Search for the cell housing the specified text and yield its [X, Y] center coordinate. 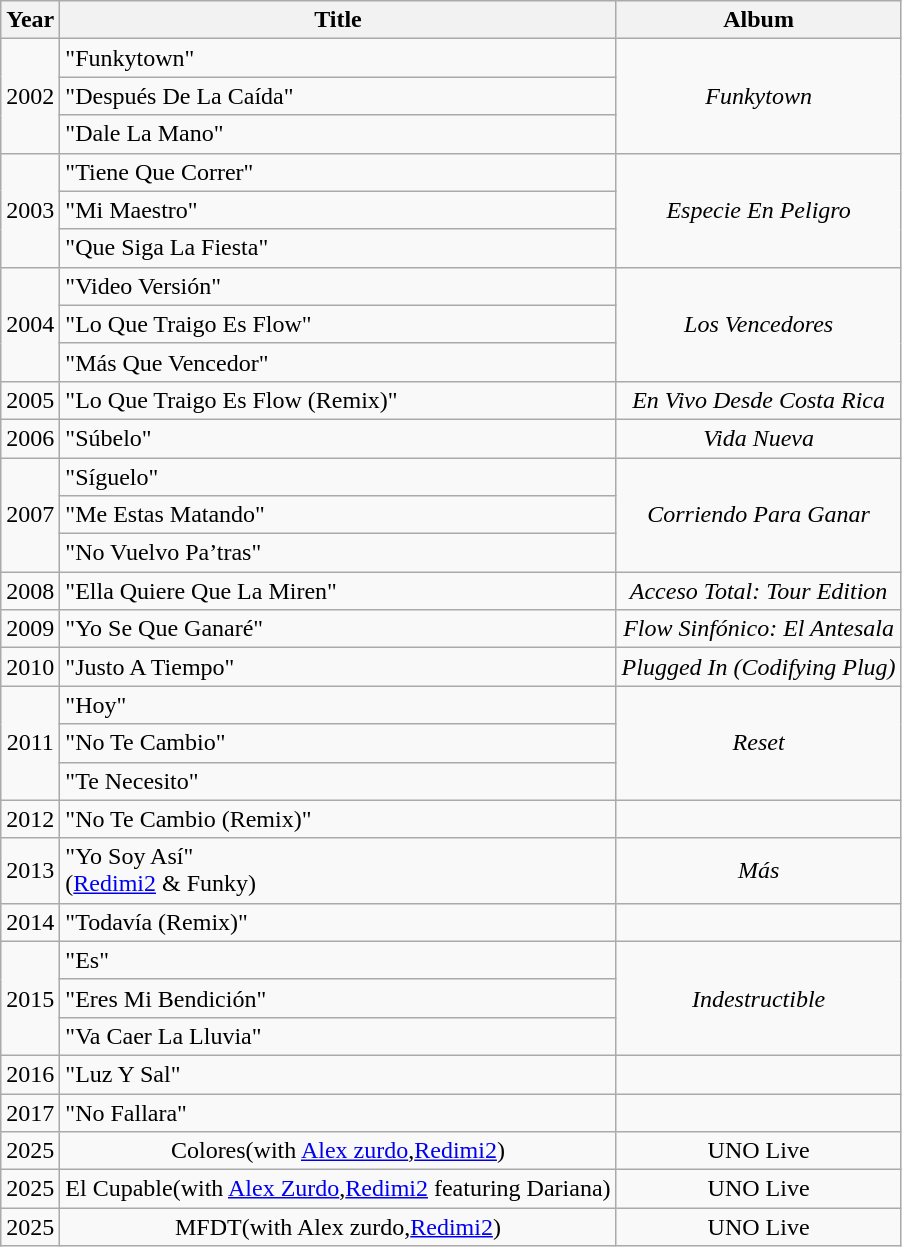
2009 [30, 629]
Corriendo Para Ganar [758, 515]
"Video Versión" [338, 286]
Vida Nueva [758, 438]
"Dale La Mano" [338, 134]
"Yo Se Que Ganaré" [338, 629]
"Te Necesito" [338, 781]
2004 [30, 324]
"Hoy" [338, 705]
2010 [30, 667]
2007 [30, 515]
Title [338, 20]
2013 [30, 870]
Especie En Peligro [758, 210]
"Lo Que Traigo Es Flow (Remix)" [338, 400]
Más [758, 870]
"Es" [338, 960]
"Funkytown" [338, 58]
Reset [758, 743]
En Vivo Desde Costa Rica [758, 400]
2005 [30, 400]
"No Te Cambio (Remix)" [338, 819]
2014 [30, 922]
2015 [30, 998]
"No Te Cambio" [338, 743]
MFDT(with Alex zurdo,Redimi2) [338, 1227]
Year [30, 20]
2008 [30, 591]
2003 [30, 210]
"Va Caer La Lluvia" [338, 1036]
"Que Siga La Fiesta" [338, 248]
"Lo Que Traigo Es Flow" [338, 324]
"Justo A Tiempo" [338, 667]
2006 [30, 438]
"Ella Quiere Que La Miren" [338, 591]
Acceso Total: Tour Edition [758, 591]
"No Vuelvo Pa’tras" [338, 553]
"Tiene Que Correr" [338, 172]
Colores(with Alex zurdo,Redimi2) [338, 1151]
"Después De La Caída" [338, 96]
Flow Sinfónico: El Antesala [758, 629]
Plugged In (Codifying Plug) [758, 667]
Funkytown [758, 96]
El Cupable(with Alex Zurdo,Redimi2 featuring Dariana) [338, 1189]
2012 [30, 819]
2002 [30, 96]
Album [758, 20]
"No Fallara" [338, 1113]
"Todavía (Remix)" [338, 922]
"Eres Mi Bendición" [338, 998]
"Me Estas Matando" [338, 515]
Indestructible [758, 998]
"Yo Soy Así"(Redimi2 & Funky) [338, 870]
"Súbelo" [338, 438]
"Síguelo" [338, 477]
"Luz Y Sal" [338, 1074]
2017 [30, 1113]
"Mi Maestro" [338, 210]
2016 [30, 1074]
Los Vencedores [758, 324]
"Más Que Vencedor" [338, 362]
2011 [30, 743]
